Determine the (X, Y) coordinate at the center of the cell enclosing the given text.  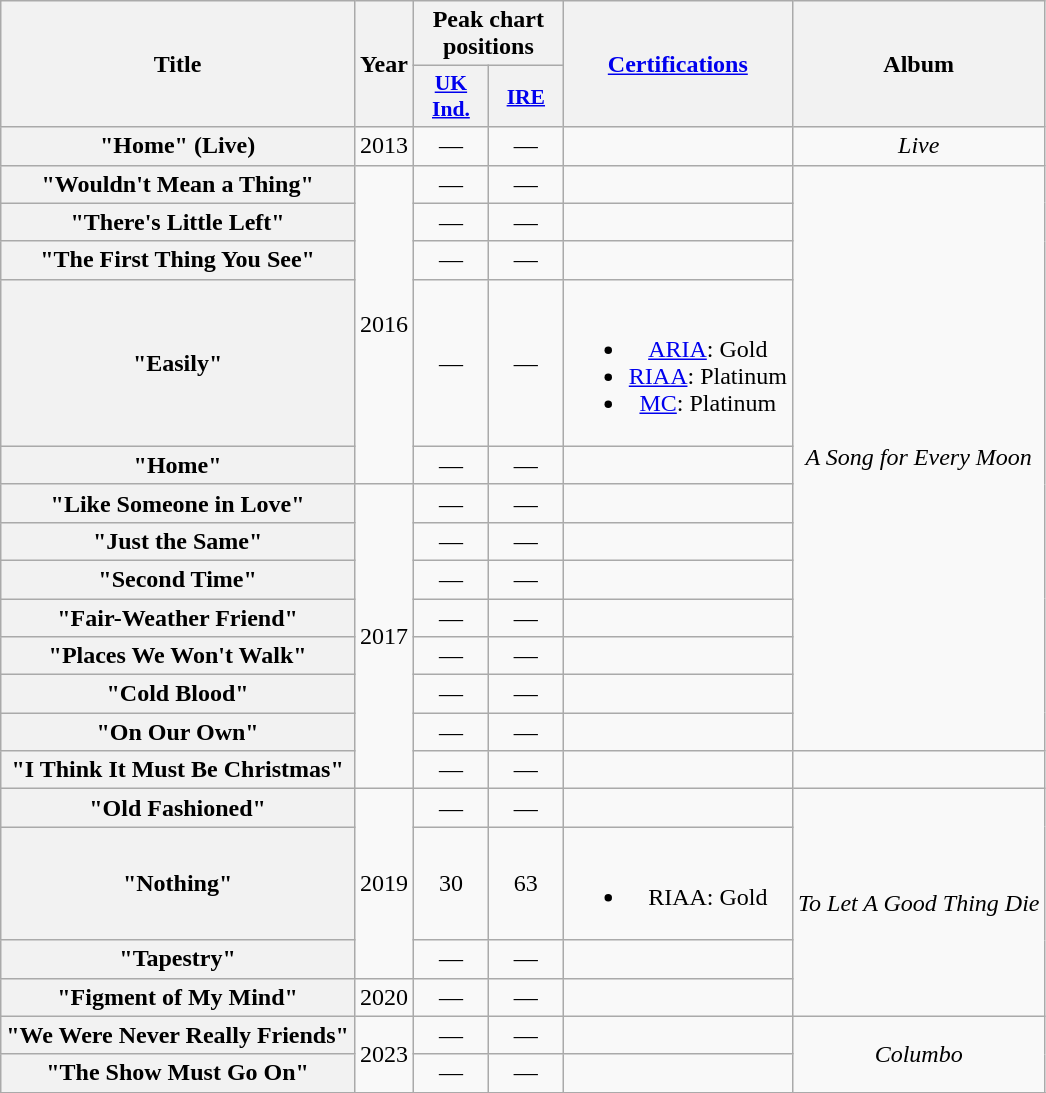
30 (450, 884)
"Home" (178, 465)
"Easily" (178, 362)
Album (918, 64)
"Tapestry" (178, 959)
Columbo (918, 1054)
"Places We Won't Walk" (178, 656)
"Figment of My Mind" (178, 997)
RIAA: Gold (678, 884)
"Like Someone in Love" (178, 503)
IRE (526, 96)
UKInd. (450, 96)
"Old Fashioned" (178, 808)
Live (918, 146)
2013 (384, 146)
2019 (384, 884)
Certifications (678, 64)
63 (526, 884)
"Cold Blood" (178, 694)
"Wouldn't Mean a Thing" (178, 184)
"Second Time" (178, 579)
2017 (384, 636)
"The Show Must Go On" (178, 1073)
"There's Little Left" (178, 222)
"We Were Never Really Friends" (178, 1035)
2023 (384, 1054)
"Nothing" (178, 884)
Title (178, 64)
Peak chart positions (488, 34)
Year (384, 64)
2016 (384, 324)
"Just the Same" (178, 541)
"On Our Own" (178, 732)
2020 (384, 997)
A Song for Every Moon (918, 458)
"Home" (Live) (178, 146)
To Let A Good Thing Die (918, 902)
"The First Thing You See" (178, 260)
"I Think It Must Be Christmas" (178, 770)
"Fair-Weather Friend" (178, 617)
ARIA: GoldRIAA: PlatinumMC: Platinum (678, 362)
